Extract the [X, Y] coordinate from the center of the cell holding the provided text.  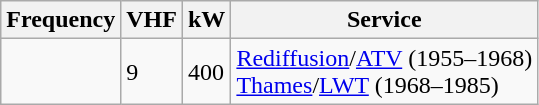
kW [206, 20]
VHF [152, 20]
Frequency [61, 20]
9 [152, 72]
Rediffusion/ATV (1955–1968)Thames/LWT (1968–1985) [384, 72]
Service [384, 20]
400 [206, 72]
